Return the [x, y] coordinate for the center point of the cell that contains the specified text.  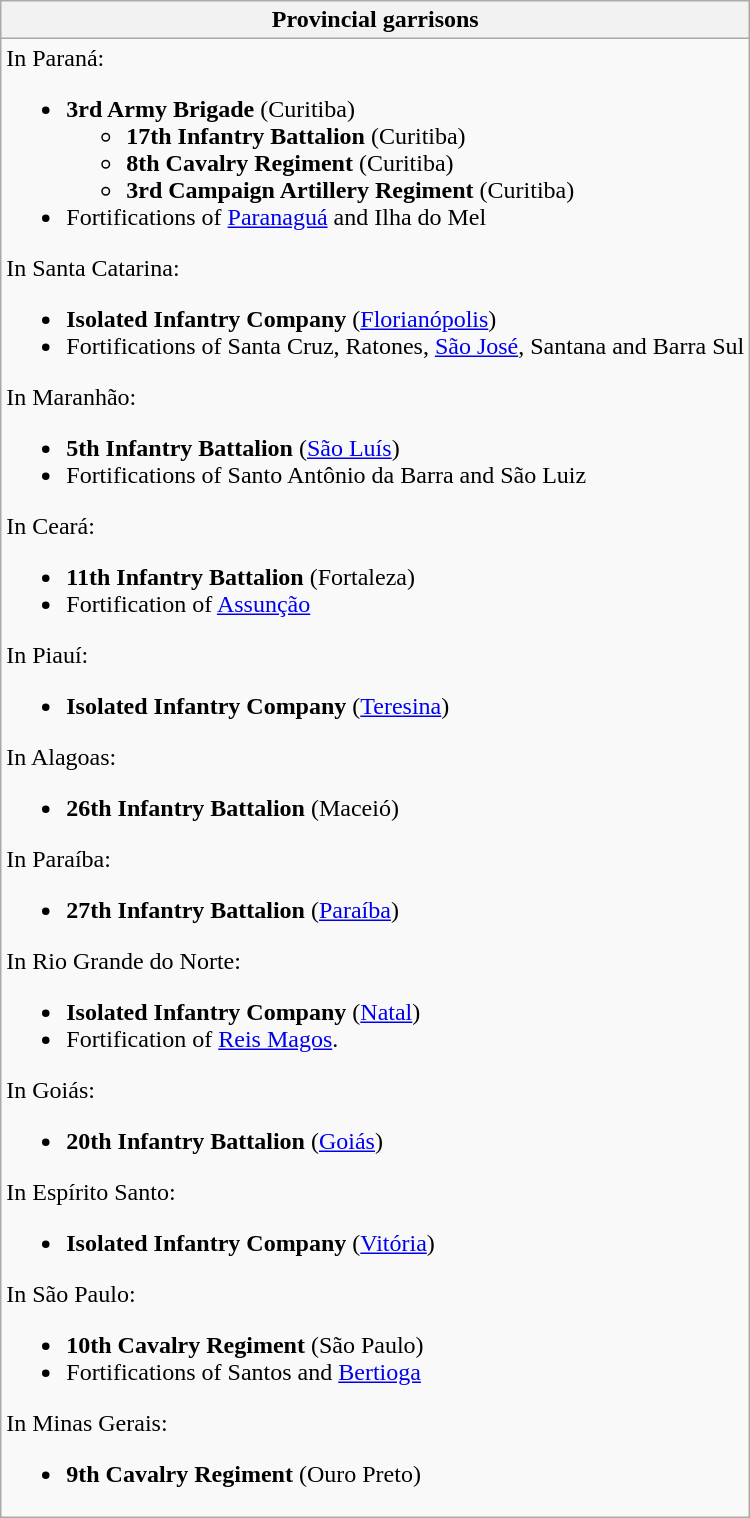
Provincial garrisons [376, 20]
